Scan for the cell matching the given text and deliver its [X, Y] coordinate at center. 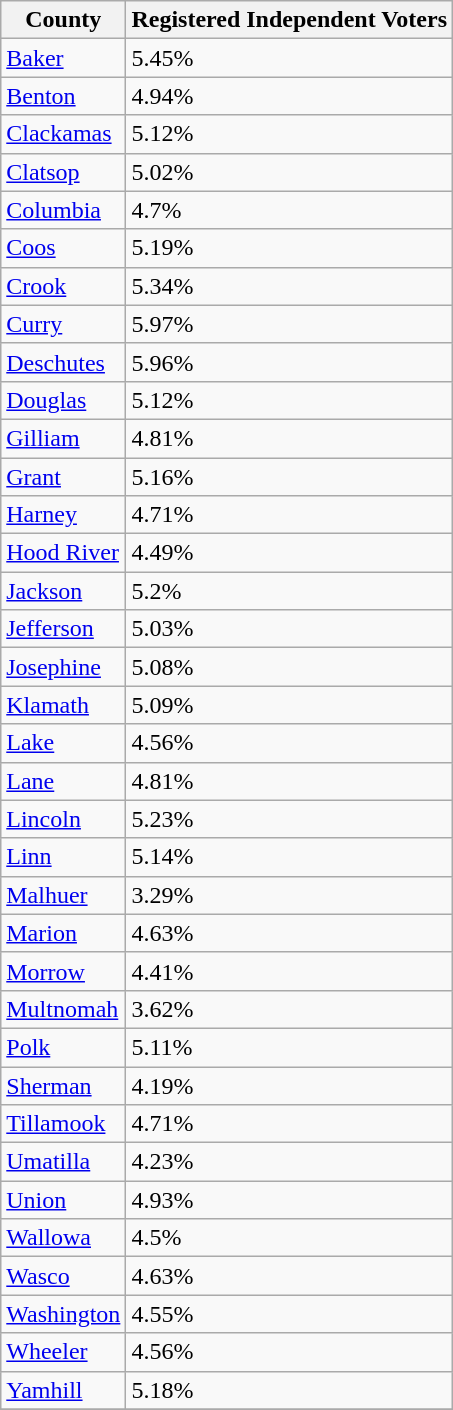
5.97% [290, 324]
Gilliam [64, 438]
Benton [64, 96]
Lincoln [64, 819]
5.08% [290, 667]
5.34% [290, 286]
5.02% [290, 172]
3.62% [290, 1009]
5.19% [290, 248]
Linn [64, 857]
Sherman [64, 1085]
Grant [64, 477]
4.19% [290, 1085]
5.96% [290, 362]
5.03% [290, 629]
Polk [64, 1047]
Umatilla [64, 1162]
Morrow [64, 971]
5.23% [290, 819]
Malhuer [64, 895]
Wallowa [64, 1238]
Hood River [64, 553]
4.23% [290, 1162]
3.29% [290, 895]
Josephine [64, 667]
Klamath [64, 705]
Columbia [64, 210]
Baker [64, 58]
Douglas [64, 400]
Yamhill [64, 1390]
Multnomah [64, 1009]
Jackson [64, 591]
Clackamas [64, 134]
Clatsop [64, 172]
4.49% [290, 553]
5.09% [290, 705]
Registered Independent Voters [290, 20]
Washington [64, 1314]
5.45% [290, 58]
Marion [64, 933]
Wheeler [64, 1352]
Curry [64, 324]
Harney [64, 515]
Crook [64, 286]
Deschutes [64, 362]
4.41% [290, 971]
4.7% [290, 210]
4.55% [290, 1314]
Lane [64, 781]
Union [64, 1200]
Lake [64, 743]
5.18% [290, 1390]
5.2% [290, 591]
5.14% [290, 857]
Wasco [64, 1276]
Jefferson [64, 629]
Coos [64, 248]
4.94% [290, 96]
4.93% [290, 1200]
5.11% [290, 1047]
4.5% [290, 1238]
County [64, 20]
5.16% [290, 477]
Tillamook [64, 1124]
